From the cell containing the given text, extract its center point as [x, y] coordinate. 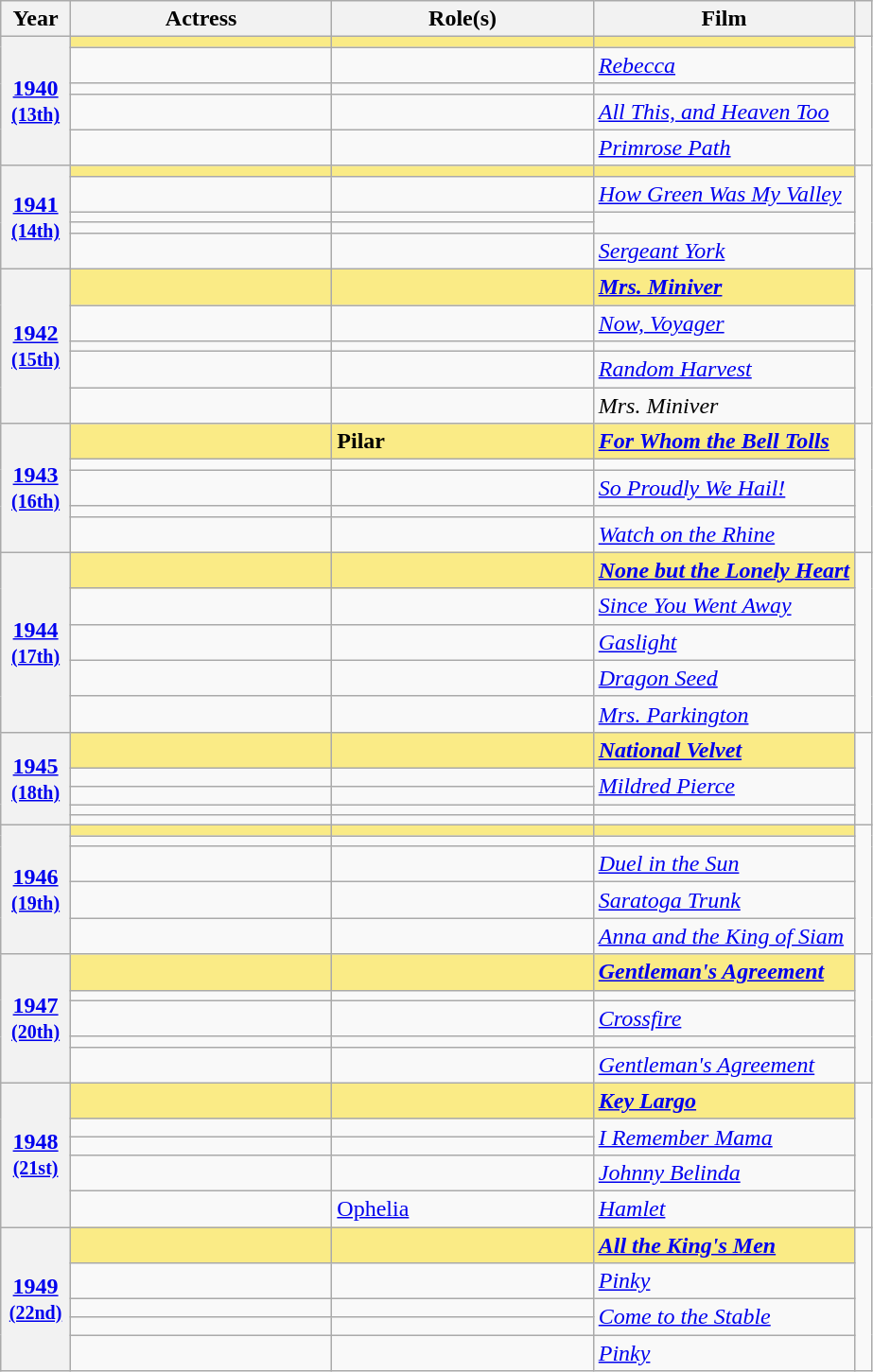
Random Harvest [724, 370]
Ophelia [463, 1208]
How Green Was My Valley [724, 194]
Watch on the Rhine [724, 534]
Role(s) [463, 19]
1944 (17th) [36, 642]
1941 (14th) [36, 217]
So Proudly We Hail! [724, 488]
Dragon Seed [724, 678]
Primrose Path [724, 148]
1947 (20th) [36, 1018]
Pilar [463, 442]
Anna and the King of Siam [724, 936]
1940 (13th) [36, 101]
1948 (21st) [36, 1155]
Mildred Pierce [724, 786]
Saratoga Trunk [724, 900]
1942 (15th) [36, 346]
Rebecca [724, 65]
Come to the Stable [724, 1317]
Sergeant York [724, 251]
Key Largo [724, 1101]
Film [724, 19]
Mrs. Parkington [724, 714]
Since You Went Away [724, 606]
For Whom the Bell Tolls [724, 442]
Actress [201, 19]
1949 (22nd) [36, 1299]
I Remember Mama [724, 1137]
Hamlet [724, 1208]
National Velvet [724, 750]
None but the Lonely Heart [724, 570]
Johnny Belinda [724, 1172]
Crossfire [724, 1018]
1946 (19th) [36, 890]
Duel in the Sun [724, 864]
1943 (16th) [36, 488]
All the King's Men [724, 1245]
All This, and Heaven Too [724, 112]
Now, Voyager [724, 322]
Gaslight [724, 642]
Year [36, 19]
1945 (18th) [36, 778]
